Provide the (X, Y) coordinate of the cell's center where the given text is located.  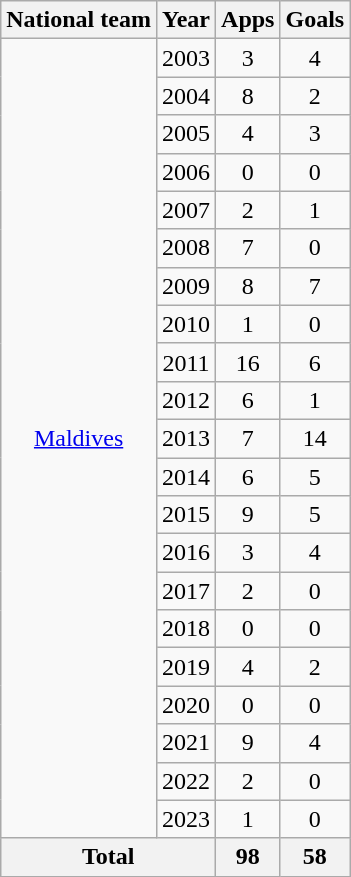
2019 (186, 667)
2006 (186, 172)
Maldives (79, 438)
2015 (186, 515)
2003 (186, 58)
98 (248, 857)
Year (186, 20)
2011 (186, 362)
2014 (186, 477)
58 (315, 857)
2004 (186, 96)
Apps (248, 20)
2022 (186, 781)
2017 (186, 591)
2021 (186, 743)
2007 (186, 210)
Total (108, 857)
2020 (186, 705)
2009 (186, 286)
16 (248, 362)
2013 (186, 438)
2010 (186, 324)
2012 (186, 400)
2005 (186, 134)
2016 (186, 553)
National team (79, 20)
14 (315, 438)
2008 (186, 248)
2023 (186, 819)
Goals (315, 20)
2018 (186, 629)
